Scan for the cell matching the given text and deliver its (x, y) coordinate at center. 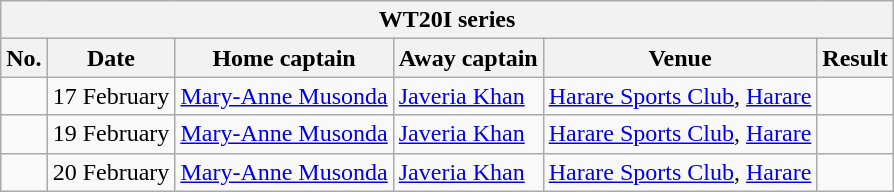
Venue (680, 58)
19 February (111, 134)
Date (111, 58)
Away captain (468, 58)
Home captain (284, 58)
17 February (111, 96)
20 February (111, 172)
Result (855, 58)
No. (24, 58)
WT20I series (447, 20)
